Search for the cell housing the specified text and yield its [x, y] center coordinate. 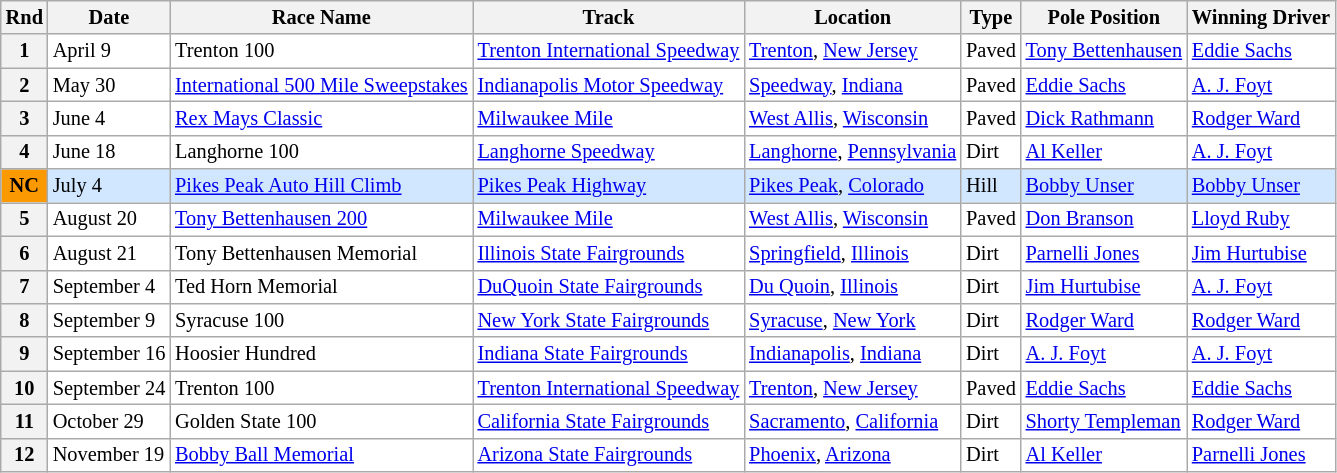
April 9 [109, 51]
Indiana State Fairgrounds [609, 354]
Type [991, 17]
Date [109, 17]
Pikes Peak Highway [609, 186]
California State Fairgrounds [609, 421]
Winning Driver [1261, 17]
DuQuoin State Fairgrounds [609, 287]
New York State Fairgrounds [609, 320]
Arizona State Fairgrounds [609, 455]
May 30 [109, 85]
Pikes Peak Auto Hill Climb [321, 186]
Phoenix, Arizona [852, 455]
11 [24, 421]
Illinois State Fairgrounds [609, 253]
3 [24, 118]
Hoosier Hundred [321, 354]
Sacramento, California [852, 421]
2 [24, 85]
Tony Bettenhausen Memorial [321, 253]
5 [24, 219]
Langhorne 100 [321, 152]
Syracuse 100 [321, 320]
June 18 [109, 152]
Indianapolis Motor Speedway [609, 85]
September 16 [109, 354]
8 [24, 320]
Indianapolis, Indiana [852, 354]
Shorty Templeman [1104, 421]
June 4 [109, 118]
1 [24, 51]
Lloyd Ruby [1261, 219]
Race Name [321, 17]
August 20 [109, 219]
Hill [991, 186]
Syracuse, New York [852, 320]
International 500 Mile Sweepstakes [321, 85]
November 19 [109, 455]
Du Quoin, Illinois [852, 287]
September 4 [109, 287]
4 [24, 152]
Rex Mays Classic [321, 118]
Tony Bettenhausen [1104, 51]
Langhorne Speedway [609, 152]
NC [24, 186]
Pole Position [1104, 17]
September 9 [109, 320]
August 21 [109, 253]
12 [24, 455]
10 [24, 388]
Golden State 100 [321, 421]
6 [24, 253]
September 24 [109, 388]
Tony Bettenhausen 200 [321, 219]
Speedway, Indiana [852, 85]
Rnd [24, 17]
Ted Horn Memorial [321, 287]
Don Branson [1104, 219]
Track [609, 17]
Langhorne, Pennsylvania [852, 152]
7 [24, 287]
October 29 [109, 421]
Location [852, 17]
9 [24, 354]
Pikes Peak, Colorado [852, 186]
Bobby Ball Memorial [321, 455]
Dick Rathmann [1104, 118]
Springfield, Illinois [852, 253]
July 4 [109, 186]
